Pinpoint the cell where the given text exists, returning its [X, Y] midpoint coordinate. 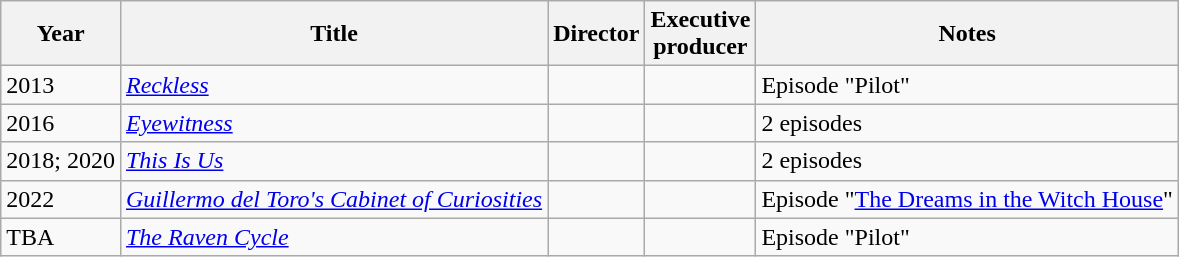
This Is Us [334, 161]
Episode "The Dreams in the Witch House" [967, 199]
Title [334, 34]
Notes [967, 34]
Eyewitness [334, 123]
TBA [61, 237]
2013 [61, 85]
Year [61, 34]
Director [596, 34]
2022 [61, 199]
The Raven Cycle [334, 237]
Guillermo del Toro's Cabinet of Curiosities [334, 199]
Executiveproducer [700, 34]
2016 [61, 123]
2018; 2020 [61, 161]
Reckless [334, 85]
